Pinpoint the cell where the given text exists, returning its [X, Y] midpoint coordinate. 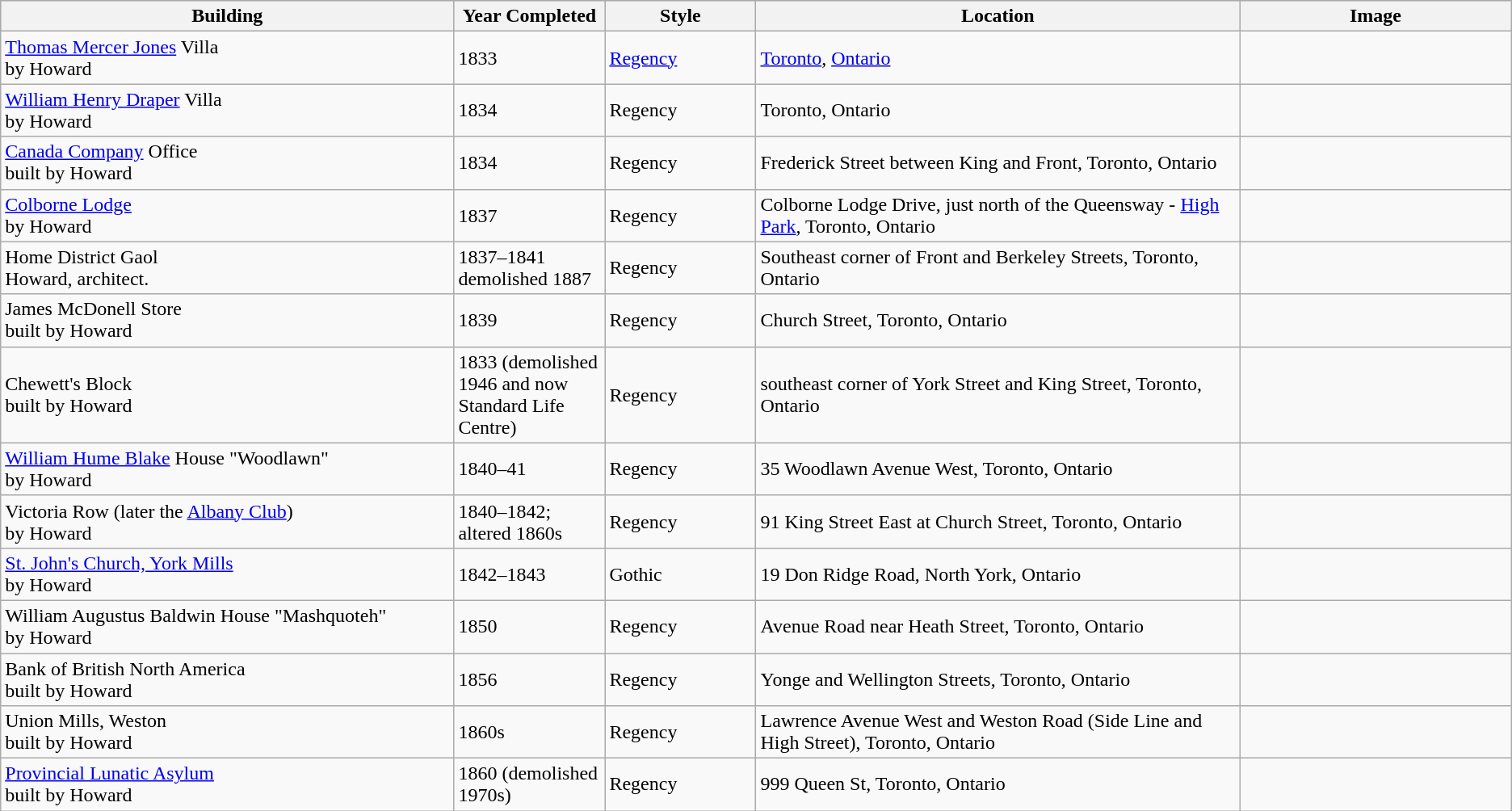
35 Woodlawn Avenue West, Toronto, Ontario [998, 469]
1837 [530, 215]
Yonge and Wellington Streets, Toronto, Ontario [998, 679]
William Augustus Baldwin House "Mashquoteh" by Howard [228, 627]
Style [680, 16]
southeast corner of York Street and King Street, Toronto, Ontario [998, 394]
Avenue Road near Heath Street, Toronto, Ontario [998, 627]
999 Queen St, Toronto, Ontario [998, 785]
19 Don Ridge Road, North York, Ontario [998, 574]
St. John's Church, York Mills by Howard [228, 574]
1856 [530, 679]
1833 [530, 58]
Victoria Row (later the Albany Club) by Howard [228, 522]
Frederick Street between King and Front, Toronto, Ontario [998, 163]
Location [998, 16]
Church Street, Toronto, Ontario [998, 320]
1837–1841 demolished 1887 [530, 268]
1833 (demolished 1946 and now Standard Life Centre) [530, 394]
Thomas Mercer Jones Villa by Howard [228, 58]
Year Completed [530, 16]
Bank of British North America built by Howard [228, 679]
1840–41 [530, 469]
1840–1842; altered 1860s [530, 522]
Colborne Lodge Drive, just north of the Queensway - High Park, Toronto, Ontario [998, 215]
Lawrence Avenue West and Weston Road (Side Line and High Street), Toronto, Ontario [998, 732]
Canada Company Office built by Howard [228, 163]
William Henry Draper Villa by Howard [228, 110]
Southeast corner of Front and Berkeley Streets, Toronto, Ontario [998, 268]
Provincial Lunatic Asylum built by Howard [228, 785]
Home District Gaol Howard, architect. [228, 268]
Building [228, 16]
1850 [530, 627]
1839 [530, 320]
91 King Street East at Church Street, Toronto, Ontario [998, 522]
Chewett's Block built by Howard [228, 394]
James McDonell Store built by Howard [228, 320]
1860s [530, 732]
Gothic [680, 574]
Image [1375, 16]
Colborne Lodge by Howard [228, 215]
1842–1843 [530, 574]
William Hume Blake House "Woodlawn" by Howard [228, 469]
1860 (demolished 1970s) [530, 785]
Union Mills, Weston built by Howard [228, 732]
